Find where the given text appears and provide that cell's center as (x, y) coordinate. 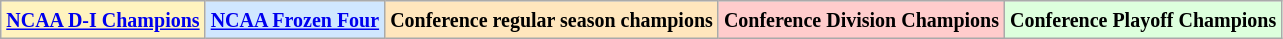
Conference Playoff Champions (1144, 20)
NCAA D-I Champions (103, 20)
Conference regular season champions (552, 20)
NCAA Frozen Four (295, 20)
Conference Division Champions (861, 20)
